Detect which cell encompasses the target text, then output its [X, Y] center coordinate. 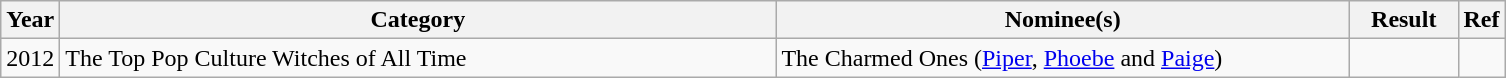
Ref [1482, 20]
Nominee(s) [1063, 20]
The Top Pop Culture Witches of All Time [418, 58]
Year [30, 20]
2012 [30, 58]
The Charmed Ones (Piper, Phoebe and Paige) [1063, 58]
Result [1404, 20]
Category [418, 20]
